Provide the [X, Y] coordinate of the cell's center where the given text is located.  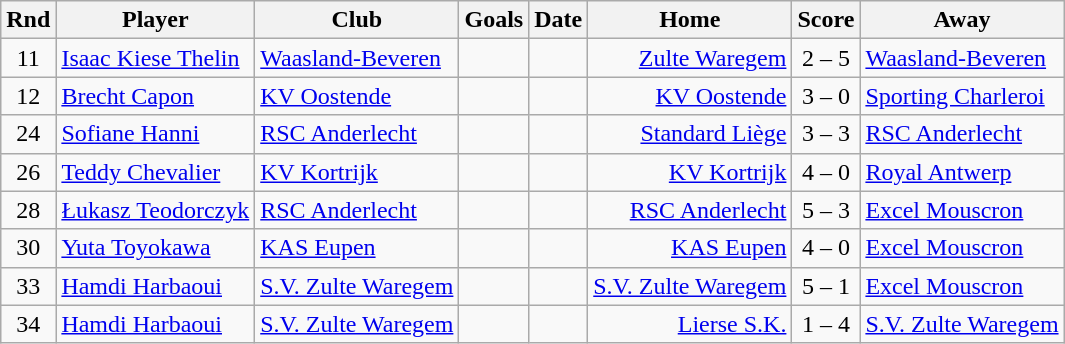
Goals [494, 20]
Standard Liège [690, 134]
Lierse S.K. [690, 324]
Sporting Charleroi [962, 96]
Yuta Toyokawa [156, 248]
11 [28, 58]
Zulte Waregem [690, 58]
3 – 3 [826, 134]
Sofiane Hanni [156, 134]
30 [28, 248]
2 – 5 [826, 58]
Isaac Kiese Thelin [156, 58]
24 [28, 134]
26 [28, 172]
33 [28, 286]
Łukasz Teodorczyk [156, 210]
Home [690, 20]
34 [28, 324]
3 – 0 [826, 96]
Player [156, 20]
Away [962, 20]
5 – 1 [826, 286]
Date [558, 20]
Royal Antwerp [962, 172]
Brecht Capon [156, 96]
5 – 3 [826, 210]
Rnd [28, 20]
1 – 4 [826, 324]
Score [826, 20]
Teddy Chevalier [156, 172]
12 [28, 96]
Club [357, 20]
28 [28, 210]
